For the text-containing cell, return its midpoint in [x, y] coordinate format. 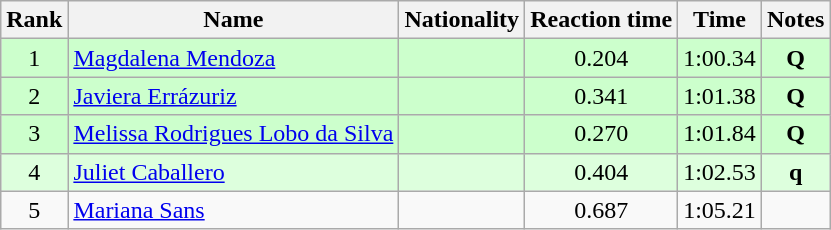
1 [34, 58]
Javiera Errázuriz [234, 96]
Notes [795, 20]
5 [34, 210]
2 [34, 96]
Reaction time [602, 20]
0.341 [602, 96]
1:00.34 [720, 58]
Magdalena Mendoza [234, 58]
1:02.53 [720, 172]
0.270 [602, 134]
Nationality [462, 20]
1:05.21 [720, 210]
Name [234, 20]
1:01.38 [720, 96]
Juliet Caballero [234, 172]
Rank [34, 20]
q [795, 172]
Time [720, 20]
3 [34, 134]
0.204 [602, 58]
0.687 [602, 210]
4 [34, 172]
Mariana Sans [234, 210]
Melissa Rodrigues Lobo da Silva [234, 134]
1:01.84 [720, 134]
0.404 [602, 172]
